Return [X, Y] of the center of cell containing provided text 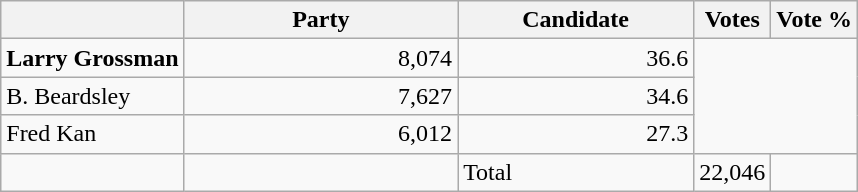
B. Beardsley [92, 96]
6,012 [321, 134]
Larry Grossman [92, 58]
Candidate [576, 20]
Fred Kan [92, 134]
8,074 [321, 58]
7,627 [321, 96]
Party [321, 20]
Votes [732, 20]
Vote % [814, 20]
34.6 [576, 96]
Total [576, 172]
27.3 [576, 134]
22,046 [732, 172]
36.6 [576, 58]
